Output the (X, Y) coordinate of the center of the cell containing the given text.  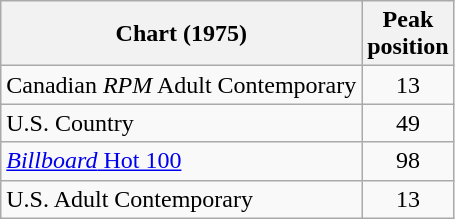
Peakposition (408, 34)
Billboard Hot 100 (182, 161)
Canadian RPM Adult Contemporary (182, 85)
98 (408, 161)
Chart (1975) (182, 34)
49 (408, 123)
U.S. Country (182, 123)
U.S. Adult Contemporary (182, 199)
